Find where the given text appears and provide that cell's center as [x, y] coordinate. 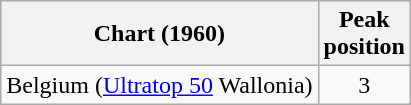
Belgium (Ultratop 50 Wallonia) [160, 85]
Peakposition [364, 34]
3 [364, 85]
Chart (1960) [160, 34]
